For the text-containing cell, return its midpoint in [X, Y] coordinate format. 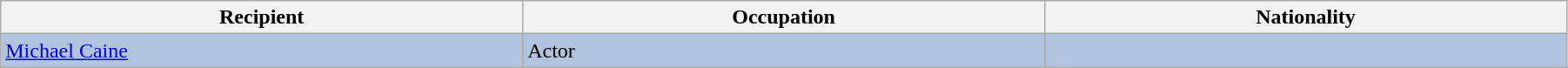
Occupation [784, 17]
Recipient [262, 17]
Nationality [1306, 17]
Actor [784, 51]
Michael Caine [262, 51]
